Search for the cell housing the specified text and yield its (X, Y) center coordinate. 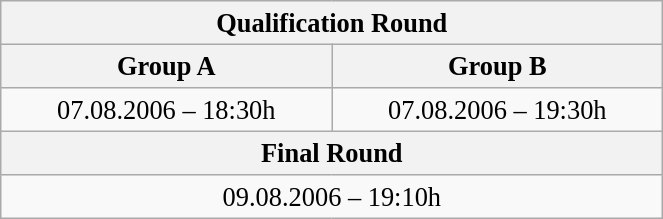
Qualification Round (332, 22)
Group B (498, 66)
07.08.2006 – 18:30h (166, 109)
Group A (166, 66)
09.08.2006 – 19:10h (332, 197)
07.08.2006 – 19:30h (498, 109)
Final Round (332, 153)
